Identify which cell holds the provided text, then report its [x, y] central coordinate. 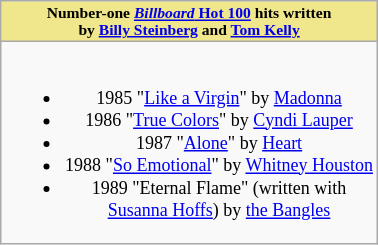
Number-one Billboard Hot 100 hits written by Billy Steinberg and Tom Kelly [190, 22]
